Provide the (X, Y) coordinate of the cell's center where the given text is located.  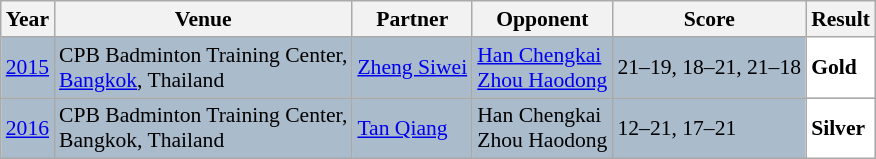
Score (709, 19)
Gold (840, 68)
Year (28, 19)
Silver (840, 128)
Result (840, 19)
2015 (28, 68)
12–21, 17–21 (709, 128)
Venue (203, 19)
Opponent (542, 19)
Zheng Siwei (412, 68)
Partner (412, 19)
21–19, 18–21, 21–18 (709, 68)
Tan Qiang (412, 128)
2016 (28, 128)
